Locate the cell with the specified text and output its [X, Y] center coordinate. 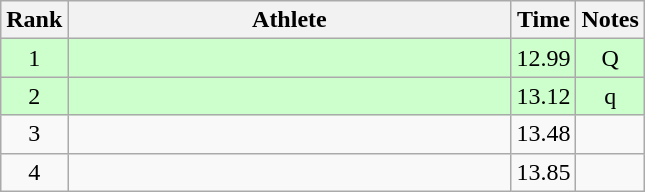
13.85 [544, 172]
Time [544, 20]
1 [34, 58]
13.48 [544, 134]
q [610, 96]
2 [34, 96]
Rank [34, 20]
Athlete [290, 20]
Q [610, 58]
3 [34, 134]
Notes [610, 20]
12.99 [544, 58]
4 [34, 172]
13.12 [544, 96]
